Find where the given text appears and provide that cell's center as [X, Y] coordinate. 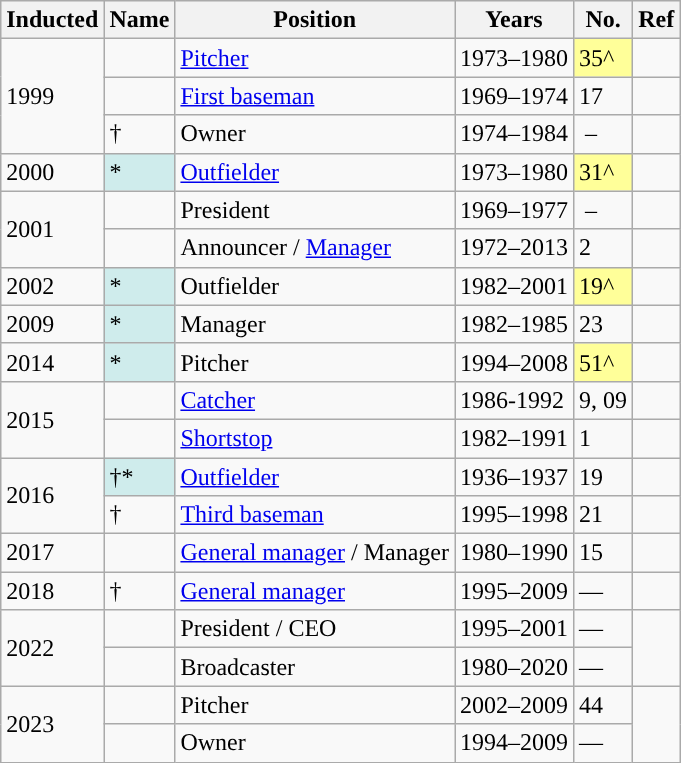
2009 [52, 324]
44 [604, 705]
Third baseman [315, 515]
1 [604, 438]
General manager / Manager [315, 553]
1995–2001 [514, 629]
19 [604, 477]
1982–1985 [514, 324]
Ref [656, 20]
2 [604, 248]
2018 [52, 591]
Shortstop [315, 438]
General manager [315, 591]
1980–1990 [514, 553]
31^ [604, 172]
1995–1998 [514, 515]
2022 [52, 648]
1982–2001 [514, 286]
2017 [52, 553]
1995–2009 [514, 591]
Inducted [52, 20]
1972–2013 [514, 248]
2023 [52, 724]
President / CEO [315, 629]
1986-1992 [514, 400]
1974–1984 [514, 134]
2002–2009 [514, 705]
23 [604, 324]
1969–1977 [514, 210]
Catcher [315, 400]
1969–1974 [514, 96]
1936–1937 [514, 477]
Manager [315, 324]
Years [514, 20]
Name [140, 20]
15 [604, 553]
19^ [604, 286]
No. [604, 20]
2000 [52, 172]
Broadcaster [315, 667]
35^ [604, 58]
1999 [52, 96]
2015 [52, 419]
21 [604, 515]
1980–2020 [514, 667]
1994–2008 [514, 362]
Position [315, 20]
1982–1991 [514, 438]
President [315, 210]
2001 [52, 229]
51^ [604, 362]
2002 [52, 286]
1994–2009 [514, 743]
Announcer / Manager [315, 248]
First baseman [315, 96]
2014 [52, 362]
†* [140, 477]
17 [604, 96]
2016 [52, 496]
9, 09 [604, 400]
